For the text-containing cell, return its midpoint in [x, y] coordinate format. 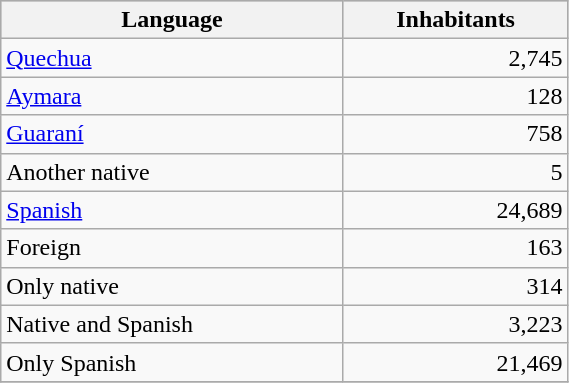
Language [172, 20]
Only Spanish [172, 362]
24,689 [456, 210]
Aymara [172, 96]
Native and Spanish [172, 324]
5 [456, 172]
128 [456, 96]
Foreign [172, 248]
Spanish [172, 210]
Guaraní [172, 134]
Only native [172, 286]
Quechua [172, 58]
Another native [172, 172]
2,745 [456, 58]
3,223 [456, 324]
Inhabitants [456, 20]
163 [456, 248]
21,469 [456, 362]
314 [456, 286]
758 [456, 134]
